Locate the cell with the specified text and output its [x, y] center coordinate. 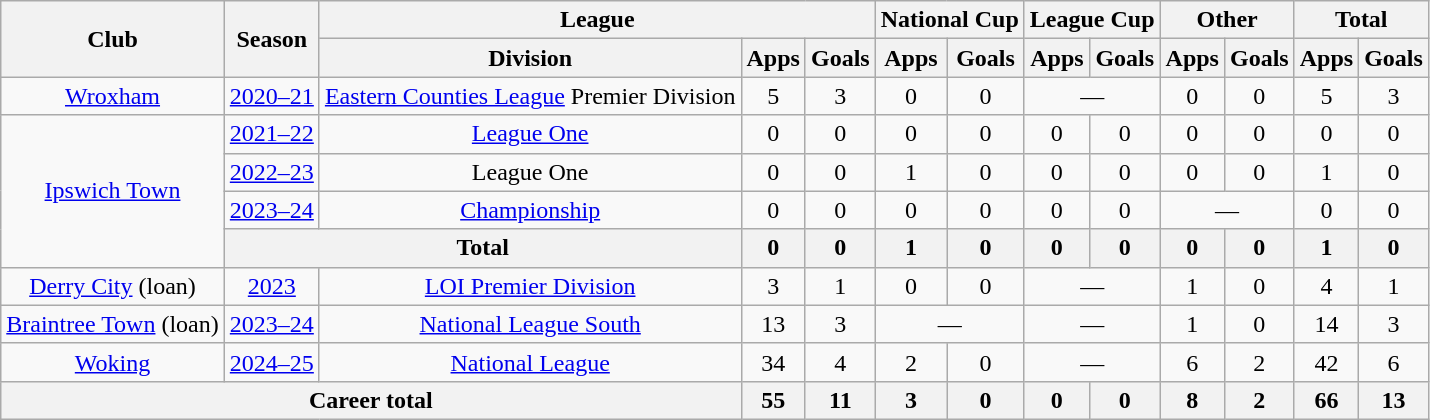
2020–21 [272, 96]
Season [272, 39]
34 [773, 362]
League Cup [1092, 20]
Ipswich Town [113, 191]
42 [1326, 362]
2022–23 [272, 172]
Other [1227, 20]
55 [773, 400]
8 [1192, 400]
Championship [530, 210]
Derry City (loan) [113, 286]
14 [1326, 324]
Woking [113, 362]
Club [113, 39]
LOI Premier Division [530, 286]
National League South [530, 324]
Wroxham [113, 96]
2024–25 [272, 362]
Career total [371, 400]
2021–22 [272, 134]
National Cup [950, 20]
League [597, 20]
National League [530, 362]
Division [530, 58]
Braintree Town (loan) [113, 324]
Eastern Counties League Premier Division [530, 96]
66 [1326, 400]
11 [840, 400]
2023 [272, 286]
